Output the (X, Y) coordinate of the center of the cell containing the given text.  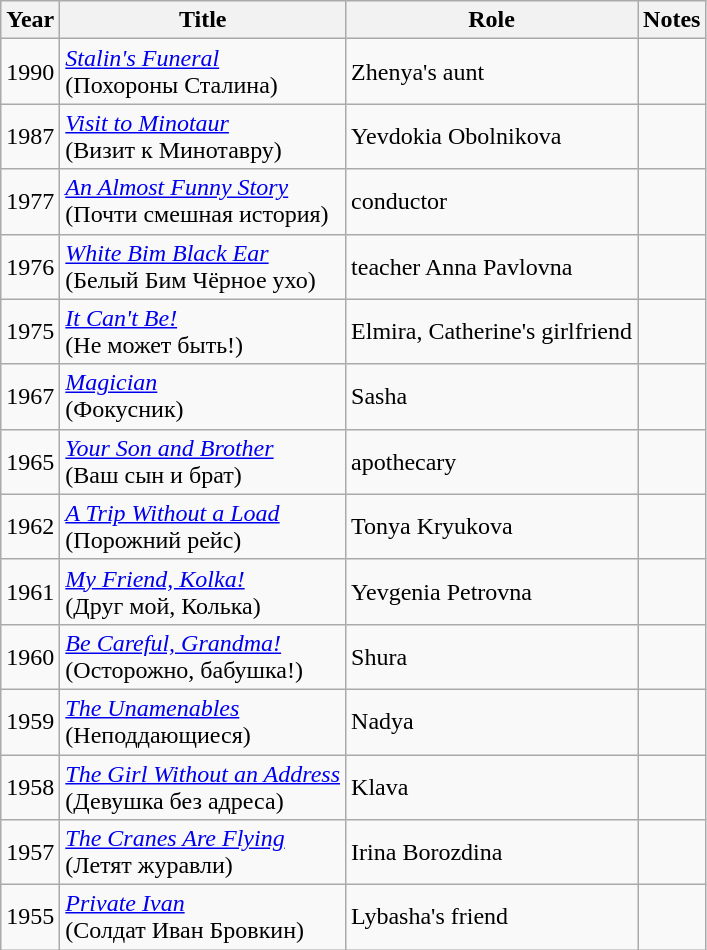
An Almost Funny Story(Почти смешная история) (203, 202)
1955 (30, 918)
Be Careful, Grandma!(Осторожно, бабушка!) (203, 656)
Irina Borozdina (492, 852)
1987 (30, 136)
The Cranes Are Flying(Летят журавли) (203, 852)
The Unamenables(Неподдающиеся) (203, 722)
Klava (492, 786)
Zhenya's aunt (492, 72)
1990 (30, 72)
Elmira, Catherine's girlfriend (492, 332)
1967 (30, 396)
The Girl Without an Address(Девушка без адреса) (203, 786)
A Trip Without a Load(Порожний рейс) (203, 526)
Title (203, 20)
Nadya (492, 722)
1960 (30, 656)
1957 (30, 852)
1975 (30, 332)
Your Son and Brother(Ваш сын и брат) (203, 462)
Stalin's Funeral(Похороны Сталина) (203, 72)
Magician(Фокусник) (203, 396)
Private Ivan(Солдат Иван Бровкин) (203, 918)
My Friend, Kolka!(Друг мой, Колька) (203, 592)
Yevgenia Petrovna (492, 592)
Shura (492, 656)
Year (30, 20)
1958 (30, 786)
teacher Anna Pavlovna (492, 266)
1961 (30, 592)
White Bim Black Ear(Белый Бим Чёрное ухо) (203, 266)
1965 (30, 462)
Lybasha's friend (492, 918)
1962 (30, 526)
Notes (672, 20)
conductor (492, 202)
It Can't Be!(Не может быть!) (203, 332)
1976 (30, 266)
Role (492, 20)
Visit to Minotaur(Визит к Минотавру) (203, 136)
Yevdokia Obolnikova (492, 136)
1977 (30, 202)
Tonya Kryukova (492, 526)
1959 (30, 722)
apothecary (492, 462)
Sasha (492, 396)
